Locate the cell with the specified text and output its (x, y) center coordinate. 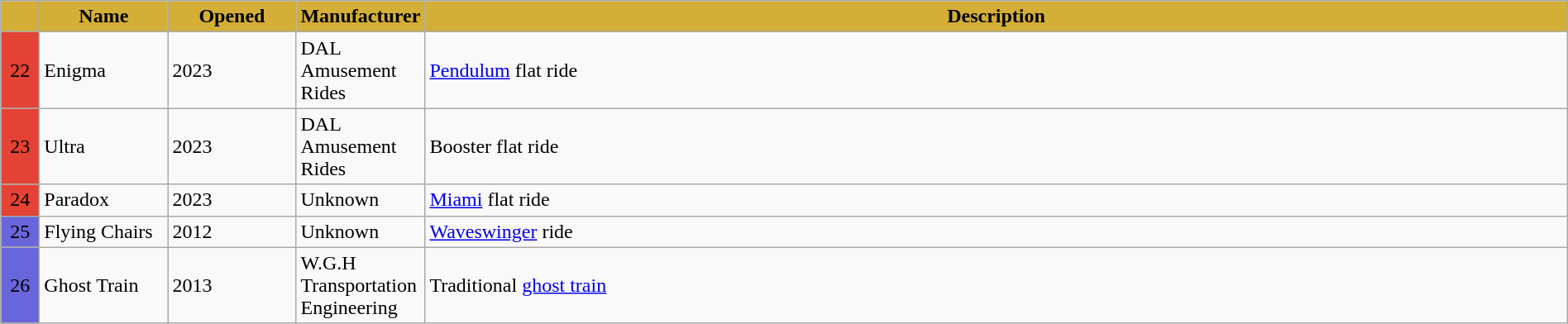
Pendulum flat ride (996, 70)
22 (20, 70)
Enigma (104, 70)
Description (996, 17)
Traditional ghost train (996, 285)
Paradox (104, 200)
Manufacturer (361, 17)
Flying Chairs (104, 231)
Name (104, 17)
W.G.H Transportation Engineering (361, 285)
Miami flat ride (996, 200)
Ultra (104, 146)
Waveswinger ride (996, 231)
2013 (232, 285)
26 (20, 285)
25 (20, 231)
Ghost Train (104, 285)
Opened (232, 17)
23 (20, 146)
24 (20, 200)
2012 (232, 231)
Booster flat ride (996, 146)
